For the text-containing cell, return its midpoint in (x, y) coordinate format. 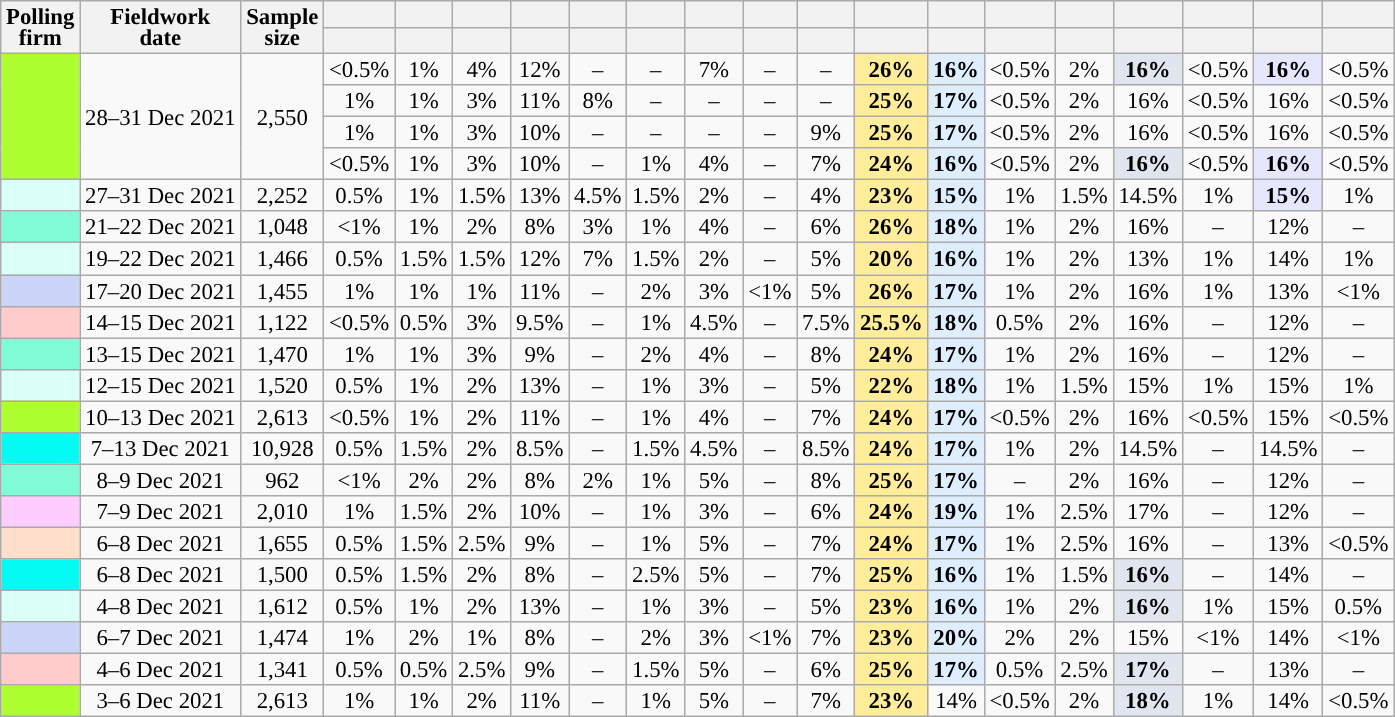
2,550 (282, 117)
Samplesize (282, 28)
13–15 Dec 2021 (160, 354)
12–15 Dec 2021 (160, 385)
27–31 Dec 2021 (160, 196)
10–13 Dec 2021 (160, 417)
2,010 (282, 512)
7.5% (826, 322)
3–6 Dec 2021 (160, 701)
1,474 (282, 638)
10,928 (282, 449)
1,470 (282, 354)
1,455 (282, 291)
2,252 (282, 196)
28–31 Dec 2021 (160, 117)
19% (956, 512)
9.5% (540, 322)
1,048 (282, 228)
19–22 Dec 2021 (160, 259)
4–8 Dec 2021 (160, 607)
14–15 Dec 2021 (160, 322)
1,341 (282, 670)
7–9 Dec 2021 (160, 512)
22% (892, 385)
25.5% (892, 322)
1,466 (282, 259)
6–7 Dec 2021 (160, 638)
1,122 (282, 322)
Pollingfirm (40, 28)
962 (282, 480)
4–6 Dec 2021 (160, 670)
8–9 Dec 2021 (160, 480)
1,500 (282, 575)
7–13 Dec 2021 (160, 449)
1,655 (282, 543)
21–22 Dec 2021 (160, 228)
Fieldworkdate (160, 28)
1,612 (282, 607)
17–20 Dec 2021 (160, 291)
1,520 (282, 385)
